Identify which cell holds the provided text, then report its [X, Y] central coordinate. 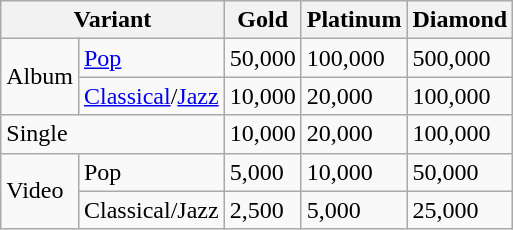
Variant [112, 20]
500,000 [460, 58]
25,000 [460, 210]
Diamond [460, 20]
Platinum [354, 20]
Single [112, 134]
Gold [262, 20]
2,500 [262, 210]
Video [40, 191]
Album [40, 77]
